Detect which cell encompasses the target text, then output its [x, y] center coordinate. 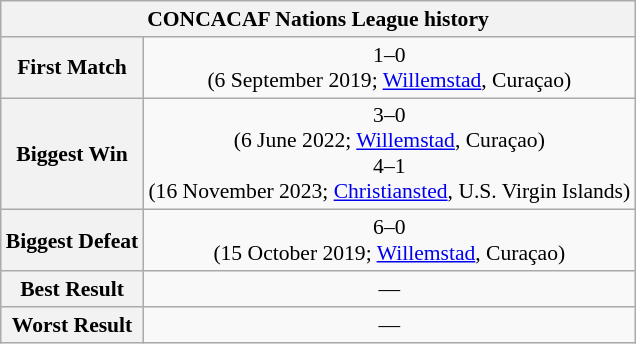
First Match [72, 68]
Worst Result [72, 325]
Biggest Win [72, 154]
6–0 (15 October 2019; Willemstad, Curaçao) [389, 240]
CONCACAF Nations League history [318, 19]
Biggest Defeat [72, 240]
3–0 (6 June 2022; Willemstad, Curaçao) 4–1 (16 November 2023; Christiansted, U.S. Virgin Islands) [389, 154]
1–0 (6 September 2019; Willemstad, Curaçao) [389, 68]
Best Result [72, 289]
